Pinpoint the cell where the given text exists, returning its [X, Y] midpoint coordinate. 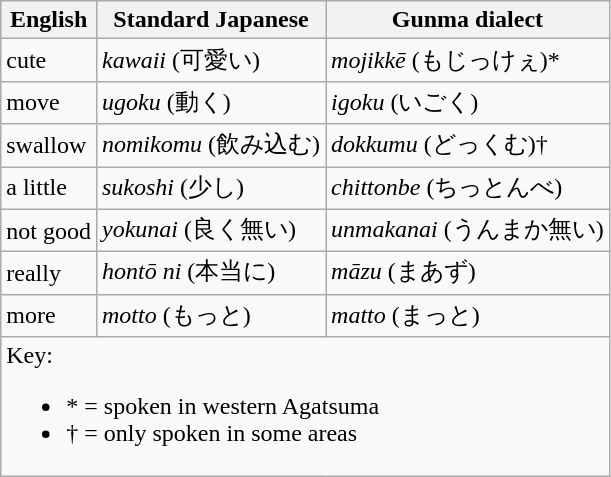
ugoku (動く) [210, 102]
hontō ni (本当に) [210, 274]
motto (もっと) [210, 316]
yokunai (良く無い) [210, 230]
matto (まっと) [468, 316]
not good [49, 230]
cute [49, 60]
mojikkē (もじっけぇ)* [468, 60]
kawaii (可愛い) [210, 60]
unmakanai (うんまか無い) [468, 230]
Standard Japanese [210, 20]
māzu (まあず) [468, 274]
Gunma dialect [468, 20]
more [49, 316]
igoku (いごく) [468, 102]
sukoshi (少し) [210, 188]
chittonbe (ちっとんべ) [468, 188]
really [49, 274]
a little [49, 188]
English [49, 20]
move [49, 102]
dokkumu (どっくむ)† [468, 146]
Key:* = spoken in western Agatsuma† = only spoken in some areas [305, 407]
nomikomu (飲み込む) [210, 146]
swallow [49, 146]
